Provide the (X, Y) coordinate of the cell's center where the given text is located.  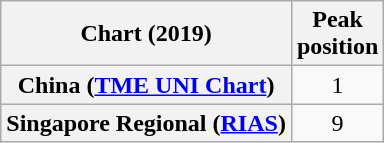
Chart (2019) (146, 34)
China (TME UNI Chart) (146, 85)
Peakposition (337, 34)
Singapore Regional (RIAS) (146, 123)
1 (337, 85)
9 (337, 123)
